Detect which cell encompasses the target text, then output its (x, y) center coordinate. 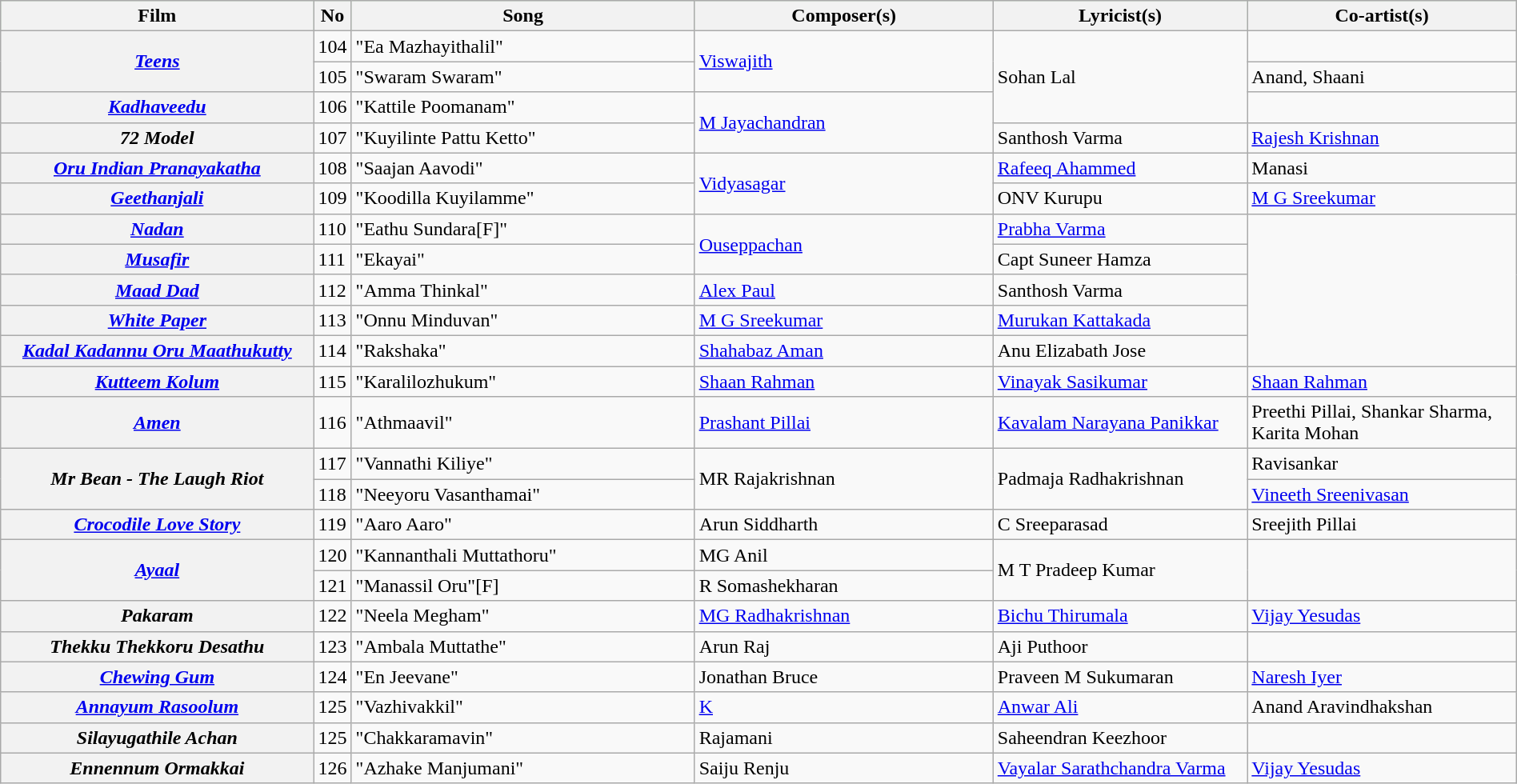
Crocodile Love Story (157, 525)
"Ea Mazhayithalil" (523, 46)
Anwar Ali (1120, 707)
Bichu Thirumala (1120, 616)
124 (333, 677)
"Azhake Manjumani" (523, 768)
"Eathu Sundara[F]" (523, 229)
105 (333, 77)
Alex Paul (843, 290)
Mr Bean - The Laugh Riot (157, 479)
No (333, 16)
Vidyasagar (843, 183)
Ennennum Ormakkai (157, 768)
Pakaram (157, 616)
116 (333, 422)
Annayum Rasoolum (157, 707)
122 (333, 616)
Jonathan Bruce (843, 677)
114 (333, 350)
110 (333, 229)
Rajamani (843, 738)
Thekku Thekkoru Desathu (157, 646)
Oru Indian Pranayakatha (157, 168)
119 (333, 525)
Anu Elizabath Jose (1120, 350)
"Chakkaramavin" (523, 738)
117 (333, 464)
111 (333, 259)
Silayugathile Achan (157, 738)
108 (333, 168)
"Onnu Minduvan" (523, 320)
Composer(s) (843, 16)
"Swaram Swaram" (523, 77)
107 (333, 138)
Arun Siddharth (843, 525)
"Rakshaka" (523, 350)
Maad Dad (157, 290)
121 (333, 586)
Amen (157, 422)
"Aaro Aaro" (523, 525)
"Vazhivakkil" (523, 707)
Rajesh Krishnan (1382, 138)
Ayaal (157, 570)
K (843, 707)
Kadhaveedu (157, 107)
Co-artist(s) (1382, 16)
126 (333, 768)
ONV Kurupu (1120, 198)
White Paper (157, 320)
109 (333, 198)
M T Pradeep Kumar (1120, 570)
"Amma Thinkal" (523, 290)
"Kattile Poomanam" (523, 107)
123 (333, 646)
C Sreeparasad (1120, 525)
Song (523, 16)
Vayalar Sarathchandra Varma (1120, 768)
Prabha Varma (1120, 229)
Rafeeq Ahammed (1120, 168)
"Vannathi Kiliye" (523, 464)
Murukan Kattakada (1120, 320)
Aji Puthoor (1120, 646)
Ravisankar (1382, 464)
Praveen M Sukumaran (1120, 677)
Anand, Shaani (1382, 77)
M Jayachandran (843, 122)
Sohan Lal (1120, 77)
106 (333, 107)
Arun Raj (843, 646)
118 (333, 494)
"En Jeevane" (523, 677)
Lyricist(s) (1120, 16)
"Neela Megham" (523, 616)
Capt Suneer Hamza (1120, 259)
"Karalilozhukum" (523, 382)
R Somashekharan (843, 586)
112 (333, 290)
Kutteem Kolum (157, 382)
115 (333, 382)
Viswajith (843, 62)
Chewing Gum (157, 677)
Geethanjali (157, 198)
Film (157, 16)
Anand Aravindhakshan (1382, 707)
72 Model (157, 138)
Kavalam Narayana Panikkar (1120, 422)
MG Anil (843, 555)
Shahabaz Aman (843, 350)
"Koodilla Kuyilamme" (523, 198)
"Kannanthali Muttathoru" (523, 555)
MG Radhakrishnan (843, 616)
Vineeth Sreenivasan (1382, 494)
104 (333, 46)
Saheendran Keezhoor (1120, 738)
120 (333, 555)
Sreejith Pillai (1382, 525)
Preethi Pillai, Shankar Sharma, Karita Mohan (1382, 422)
Saiju Renju (843, 768)
"Athmaavil" (523, 422)
Kadal Kadannu Oru Maathukutty (157, 350)
Vinayak Sasikumar (1120, 382)
Naresh Iyer (1382, 677)
Prashant Pillai (843, 422)
Manasi (1382, 168)
Teens (157, 62)
MR Rajakrishnan (843, 479)
"Manassil Oru"[F] (523, 586)
"Neeyoru Vasanthamai" (523, 494)
"Saajan Aavodi" (523, 168)
Musafir (157, 259)
Ouseppachan (843, 244)
113 (333, 320)
Nadan (157, 229)
"Ekayai" (523, 259)
"Kuyilinte Pattu Ketto" (523, 138)
"Ambala Muttathe" (523, 646)
Padmaja Radhakrishnan (1120, 479)
